Identify which cell holds the provided text, then report its (X, Y) central coordinate. 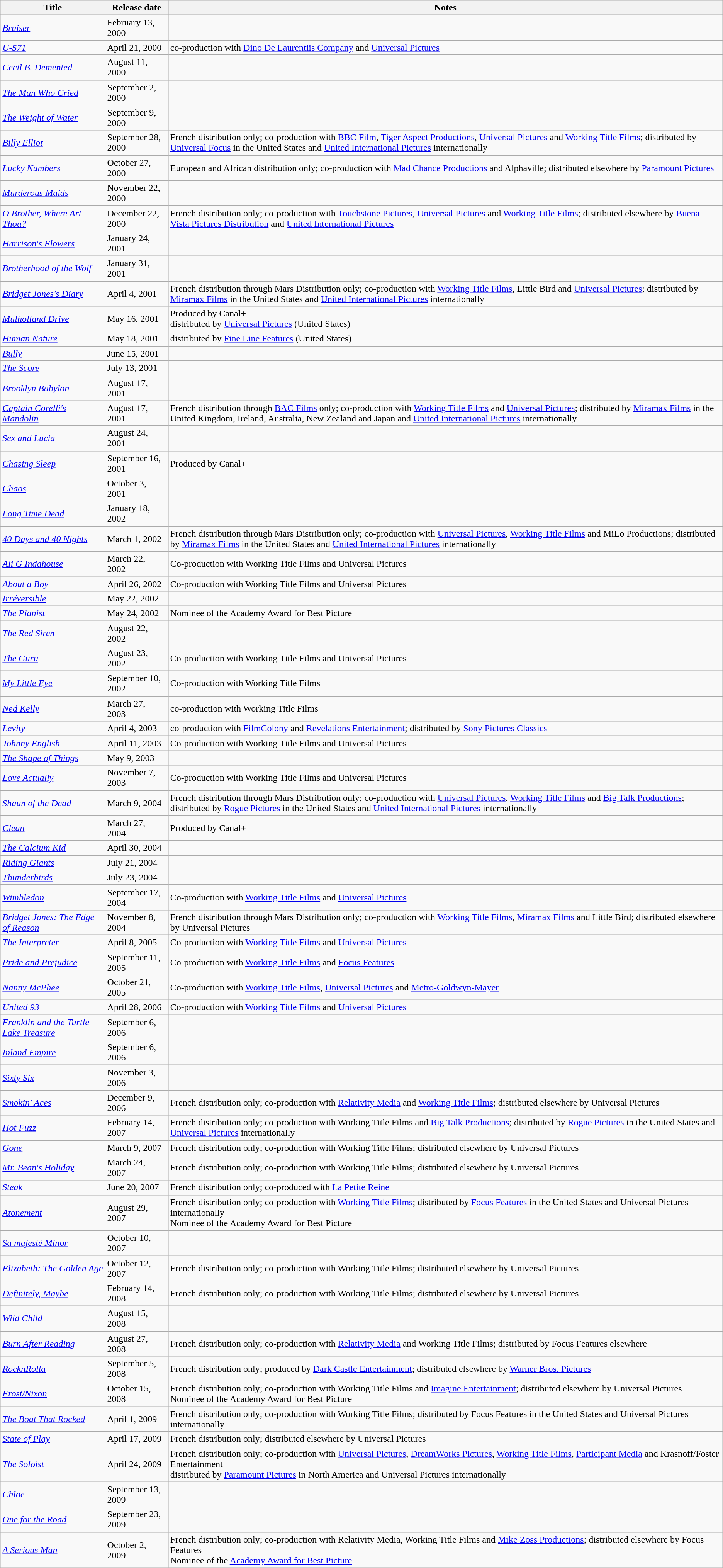
A Serious Man (53, 1550)
Johnny English (53, 743)
Sixty Six (53, 1078)
RocknRolla (53, 1369)
Captain Corelli's Mandolin (53, 413)
Elizabeth: The Golden Age (53, 1268)
Pride and Prejudice (53, 962)
July 21, 2004 (137, 863)
April 28, 2006 (137, 1007)
September 10, 2002 (137, 684)
May 16, 2001 (137, 319)
July 23, 2004 (137, 877)
The Soloist (53, 1464)
O Brother, Where Art Thou? (53, 218)
Clean (53, 828)
French distribution only; co-production with Relativity Media and Working Title Films; distributed elsewhere by Universal Pictures (445, 1103)
March 27, 2003 (137, 708)
Atonement (53, 1213)
United 93 (53, 1007)
Mulholland Drive (53, 319)
French distribution only; co-production with Relativity Media and Working Title Films; distributed by Focus Features elsewhere (445, 1344)
Co-production with Working Title Films, Universal Pictures and Metro-Goldwyn-Mayer (445, 987)
September 16, 2001 (137, 464)
Nominee of the Academy Award for Best Picture (445, 613)
December 22, 2000 (137, 218)
Sa majesté Minor (53, 1243)
December 9, 2006 (137, 1103)
March 27, 2004 (137, 828)
Notes (445, 8)
June 15, 2001 (137, 353)
Mr. Bean's Holiday (53, 1167)
May 22, 2002 (137, 598)
October 2, 2009 (137, 1550)
August 15, 2008 (137, 1318)
Brotherhood of the Wolf (53, 268)
Wimbledon (53, 897)
Frost/Nixon (53, 1394)
Love Actually (53, 778)
Harrison's Flowers (53, 243)
August 24, 2001 (137, 438)
July 13, 2001 (137, 368)
October 21, 2005 (137, 987)
Bruiser (53, 28)
Ned Kelly (53, 708)
Chaos (53, 488)
Bridget Jones's Diary (53, 294)
Irréversible (53, 598)
August 22, 2002 (137, 633)
March 9, 2004 (137, 803)
January 24, 2001 (137, 243)
Burn After Reading (53, 1344)
Thunderbirds (53, 877)
Smokin' Aces (53, 1103)
The Calcium Kid (53, 848)
February 14, 2007 (137, 1128)
Inland Empire (53, 1052)
U-571 (53, 48)
Title (53, 8)
April 24, 2009 (137, 1464)
May 18, 2001 (137, 339)
September 11, 2005 (137, 962)
The Man Who Cried (53, 93)
April 11, 2003 (137, 743)
August 11, 2000 (137, 67)
Chasing Sleep (53, 464)
February 13, 2000 (137, 28)
French distribution only; distributed elsewhere by Universal Pictures (445, 1439)
November 3, 2006 (137, 1078)
Murderous Maids (53, 193)
Nanny McPhee (53, 987)
April 1, 2009 (137, 1419)
Human Nature (53, 339)
November 8, 2004 (137, 922)
October 12, 2007 (137, 1268)
co-production with FilmColony and Revelations Entertainment; distributed by Sony Pictures Classics (445, 729)
Chloe (53, 1494)
Gone (53, 1148)
October 27, 2000 (137, 168)
April 4, 2003 (137, 729)
Franklin and the Turtle Lake Treasure (53, 1028)
September 2, 2000 (137, 93)
Sex and Lucia (53, 438)
Lucky Numbers (53, 168)
November 22, 2000 (137, 193)
My Little Eye (53, 684)
Cecil B. Demented (53, 67)
March 1, 2002 (137, 539)
The Weight of Water (53, 117)
June 20, 2007 (137, 1187)
European and African distribution only; co-production with Mad Chance Productions and Alphaville; distributed elsewhere by Paramount Pictures (445, 168)
September 28, 2000 (137, 143)
May 9, 2003 (137, 758)
The Pianist (53, 613)
distributed by Fine Line Features (United States) (445, 339)
The Shape of Things (53, 758)
co-production with Dino De Laurentiis Company and Universal Pictures (445, 48)
French distribution only; co-produced with La Petite Reine (445, 1187)
One for the Road (53, 1520)
January 18, 2002 (137, 514)
Ali G Indahouse (53, 564)
Billy Elliot (53, 143)
April 30, 2004 (137, 848)
Levity (53, 729)
September 5, 2008 (137, 1369)
Bully (53, 353)
September 23, 2009 (137, 1520)
The Red Siren (53, 633)
Bridget Jones: The Edge of Reason (53, 922)
April 17, 2009 (137, 1439)
State of Play (53, 1439)
The Score (53, 368)
February 14, 2008 (137, 1293)
January 31, 2001 (137, 268)
October 10, 2007 (137, 1243)
Shaun of the Dead (53, 803)
September 9, 2000 (137, 117)
Produced by Canal+distributed by Universal Pictures (United States) (445, 319)
Hot Fuzz (53, 1128)
The Boat That Rocked (53, 1419)
October 3, 2001 (137, 488)
Riding Giants (53, 863)
co-production with Working Title Films (445, 708)
September 13, 2009 (137, 1494)
The Guru (53, 658)
Steak (53, 1187)
About a Boy (53, 584)
April 21, 2000 (137, 48)
The Interpreter (53, 942)
Wild Child (53, 1318)
August 29, 2007 (137, 1213)
April 8, 2005 (137, 942)
October 15, 2008 (137, 1394)
November 7, 2003 (137, 778)
Co-production with Working Title Films and Focus Features (445, 962)
Brooklyn Babylon (53, 388)
Co-production with Working Title Films (445, 684)
French distribution only; produced by Dark Castle Entertainment; distributed elsewhere by Warner Bros. Pictures (445, 1369)
April 26, 2002 (137, 584)
September 17, 2004 (137, 897)
May 24, 2002 (137, 613)
40 Days and 40 Nights (53, 539)
March 24, 2007 (137, 1167)
August 27, 2008 (137, 1344)
April 4, 2001 (137, 294)
Long Time Dead (53, 514)
March 22, 2002 (137, 564)
August 23, 2002 (137, 658)
Definitely, Maybe (53, 1293)
Release date (137, 8)
March 9, 2007 (137, 1148)
